Determine the [X, Y] coordinate at the center of the cell enclosing the given text.  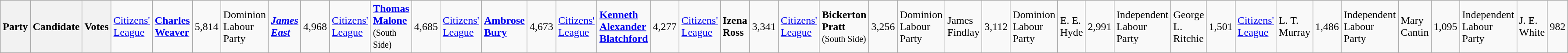
3,112 [996, 26]
1,095 [1446, 26]
4,685 [426, 26]
Ambrose Bury [504, 26]
2,991 [1100, 26]
L. T. Murray [1295, 26]
Votes [97, 26]
4,968 [315, 26]
George L. Ritchie [1188, 26]
Party [15, 26]
3,341 [764, 26]
3,256 [883, 26]
Izena Ross [735, 26]
E. E. Hyde [1072, 26]
Candidate [56, 26]
982 [1558, 26]
James Findlay [963, 26]
Kenneth Alexander Blatchford [624, 26]
4,277 [664, 26]
1,501 [1221, 26]
Charles Weaver [172, 26]
Mary Cantin [1415, 26]
1,486 [1327, 26]
5,814 [206, 26]
James East [285, 26]
J. E. White [1532, 26]
4,673 [542, 26]
Thomas Malone(South Side) [391, 26]
Bickerton Pratt(South Side) [844, 26]
